Return the (X, Y) coordinate for the center point of the cell that contains the specified text.  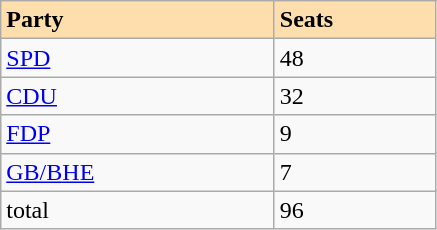
GB/BHE (138, 172)
96 (354, 210)
Party (138, 20)
Seats (354, 20)
total (138, 210)
7 (354, 172)
32 (354, 96)
CDU (138, 96)
48 (354, 58)
9 (354, 134)
SPD (138, 58)
FDP (138, 134)
